Scan for the cell matching the given text and deliver its (X, Y) coordinate at center. 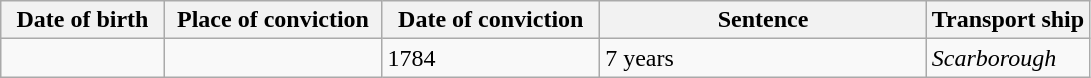
Place of conviction (273, 20)
7 years (764, 58)
1784 (491, 58)
Date of conviction (491, 20)
Scarborough (1008, 58)
Sentence (764, 20)
Transport ship (1008, 20)
Date of birth (82, 20)
